Scan for the cell matching the given text and deliver its [x, y] coordinate at center. 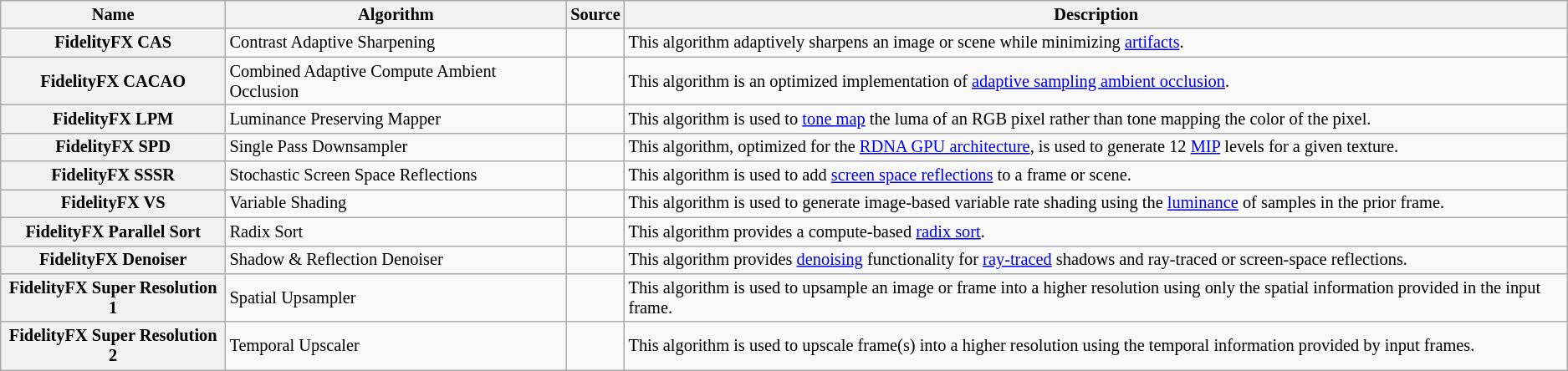
Combined Adaptive Compute Ambient Occlusion [396, 81]
Contrast Adaptive Sharpening [396, 43]
This algorithm provides denoising functionality for ray-traced shadows and ray-traced or screen-space reflections. [1096, 260]
FidelityFX CACAO [114, 81]
FidelityFX LPM [114, 119]
Radix Sort [396, 231]
This algorithm is used to upscale frame(s) into a higher resolution using the temporal information provided by input frames. [1096, 346]
This algorithm is used to tone map the luma of an RGB pixel rather than tone mapping the color of the pixel. [1096, 119]
This algorithm is used to upsample an image or frame into a higher resolution using only the spatial information provided in the input frame. [1096, 297]
Stochastic Screen Space Reflections [396, 175]
Single Pass Downsampler [396, 147]
This algorithm is an optimized implementation of adaptive sampling ambient occlusion. [1096, 81]
FidelityFX Super Resolution 2 [114, 346]
FidelityFX Denoiser [114, 260]
Luminance Preserving Mapper [396, 119]
This algorithm is used to add screen space reflections to a frame or scene. [1096, 175]
Temporal Upscaler [396, 346]
Shadow & Reflection Denoiser [396, 260]
Variable Shading [396, 203]
FidelityFX SSSR [114, 175]
FidelityFX SPD [114, 147]
FidelityFX Super Resolution 1 [114, 297]
FidelityFX CAS [114, 43]
This algorithm adaptively sharpens an image or scene while minimizing artifacts. [1096, 43]
FidelityFX Parallel Sort [114, 231]
This algorithm, optimized for the RDNA GPU architecture, is used to generate 12 MIP levels for a given texture. [1096, 147]
Source [595, 14]
Algorithm [396, 14]
FidelityFX VS [114, 203]
Spatial Upsampler [396, 297]
Name [114, 14]
Description [1096, 14]
This algorithm provides a compute-based radix sort. [1096, 231]
This algorithm is used to generate image-based variable rate shading using the luminance of samples in the prior frame. [1096, 203]
